Detect which cell encompasses the target text, then output its (X, Y) center coordinate. 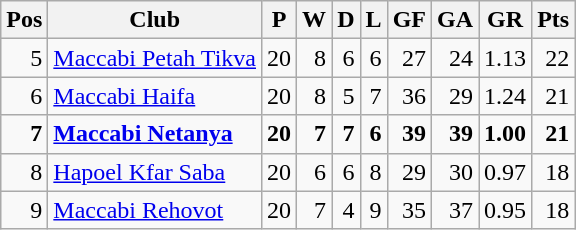
GA (456, 20)
1.13 (506, 58)
GR (506, 20)
1.00 (506, 134)
Club (155, 20)
Hapoel Kfar Saba (155, 172)
4 (346, 210)
35 (409, 210)
24 (456, 58)
Pos (24, 20)
D (346, 20)
Maccabi Haifa (155, 96)
Maccabi Petah Tikva (155, 58)
36 (409, 96)
Pts (554, 20)
L (374, 20)
27 (409, 58)
W (314, 20)
Maccabi Netanya (155, 134)
30 (456, 172)
P (280, 20)
1.24 (506, 96)
GF (409, 20)
Maccabi Rehovot (155, 210)
0.97 (506, 172)
22 (554, 58)
37 (456, 210)
0.95 (506, 210)
